Find where the given text appears and provide that cell's center as [x, y] coordinate. 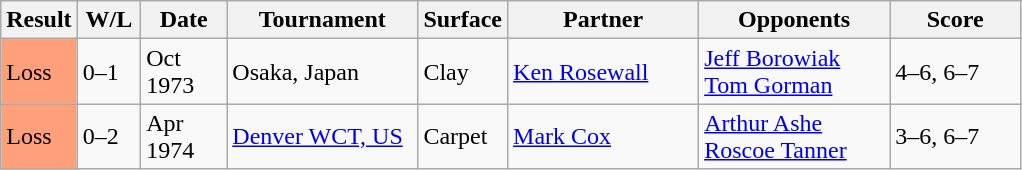
Date [184, 20]
3–6, 6–7 [956, 136]
Mark Cox [604, 136]
Partner [604, 20]
Score [956, 20]
Arthur Ashe Roscoe Tanner [794, 136]
Clay [463, 72]
Carpet [463, 136]
Osaka, Japan [322, 72]
Denver WCT, US [322, 136]
0–2 [109, 136]
Result [39, 20]
Opponents [794, 20]
0–1 [109, 72]
Surface [463, 20]
Oct 1973 [184, 72]
4–6, 6–7 [956, 72]
Tournament [322, 20]
Ken Rosewall [604, 72]
Jeff Borowiak Tom Gorman [794, 72]
W/L [109, 20]
Apr 1974 [184, 136]
